For the text-containing cell, return its midpoint in [X, Y] coordinate format. 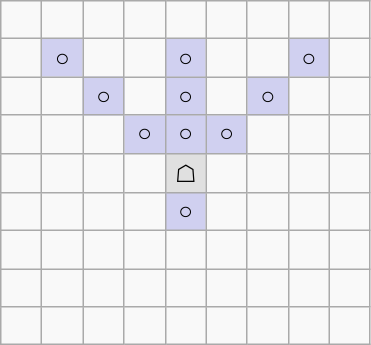
☖ [186, 173]
